Extract the (x, y) coordinate from the center of the cell holding the provided text.  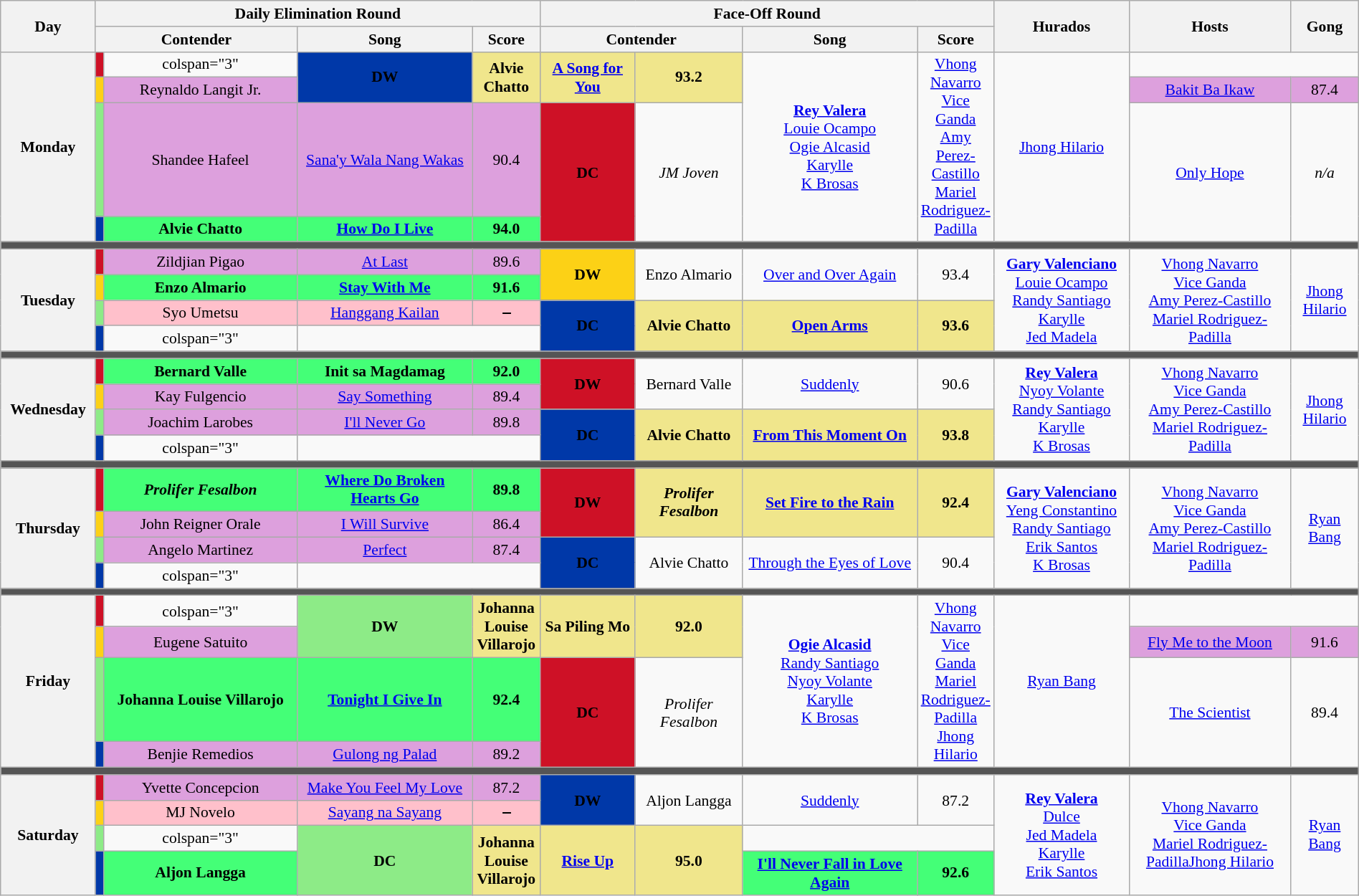
At Last (385, 262)
Sa Piling Mo (588, 626)
90.6 (956, 384)
Bakit Ba Ikaw (1210, 90)
Init sa Magdamag (385, 371)
Gary ValencianoYeng ConstantinoRandy SantiagoErik SantosK Brosas (1062, 528)
How Do I Live (385, 229)
Angelo Martinez (200, 551)
The Scientist (1210, 712)
93.4 (956, 275)
Gulong ng Palad (385, 755)
Day (48, 26)
Tuesday (48, 300)
Through the Eyes of Love (830, 563)
95.0 (689, 860)
93.6 (956, 325)
93.8 (956, 436)
Daily Elimination Round (318, 14)
I Will Survive (385, 525)
MJ Novelo (200, 813)
Hosts (1210, 26)
Syo Umetsu (200, 313)
Thursday (48, 528)
JM Joven (689, 173)
Set Fire to the Rain (830, 503)
Make You Feel My Love (385, 788)
Open Arms (830, 325)
n/a (1325, 173)
Benjie Remedios (200, 755)
Face-Off Round (767, 14)
Monday (48, 146)
Rey ValeraDulceJed MadelaKarylleErik Santos (1062, 835)
89.2 (506, 755)
Reynaldo Langit Jr. (200, 90)
Over and Over Again (830, 275)
Zildjian Pigao (200, 262)
Shandee Hafeel (200, 160)
93.2 (689, 77)
Tonight I Give In (385, 700)
Yvette Concepcion (200, 788)
Perfect (385, 551)
Only Hope (1210, 173)
Hanggang Kailan (385, 313)
Hurados (1062, 26)
Stay With Me (385, 287)
Fly Me to the Moon (1210, 642)
Saturday (48, 835)
Friday (48, 682)
Eugene Satuito (200, 642)
From This Moment On (830, 436)
Kay Fulgencio (200, 397)
I'll Never Fall in Love Again (830, 873)
John Reigner Orale (200, 525)
Ogie AlcasidRandy SantiagoNyoy VolanteKarylleK Brosas (830, 682)
Wednesday (48, 409)
89.6 (506, 262)
Joachim Larobes (200, 423)
A Song for You (588, 77)
Where Do Broken Hearts Go (385, 490)
94.0 (506, 229)
Rey ValeraNyoy VolanteRandy SantiagoKarylleK Brosas (1062, 409)
86.4 (506, 525)
I'll Never Go (385, 423)
Sayang na Sayang (385, 813)
Rise Up (588, 860)
Gary ValencianoLouie OcampoRandy SantiagoKarylleJed Madela (1062, 300)
Say Something (385, 397)
Gong (1325, 26)
Rey ValeraLouie OcampoOgie AlcasidKarylleK Brosas (830, 146)
Sana'y Wala Nang Wakas (385, 160)
92.6 (956, 873)
